From the cell containing the given text, extract its center point as [x, y] coordinate. 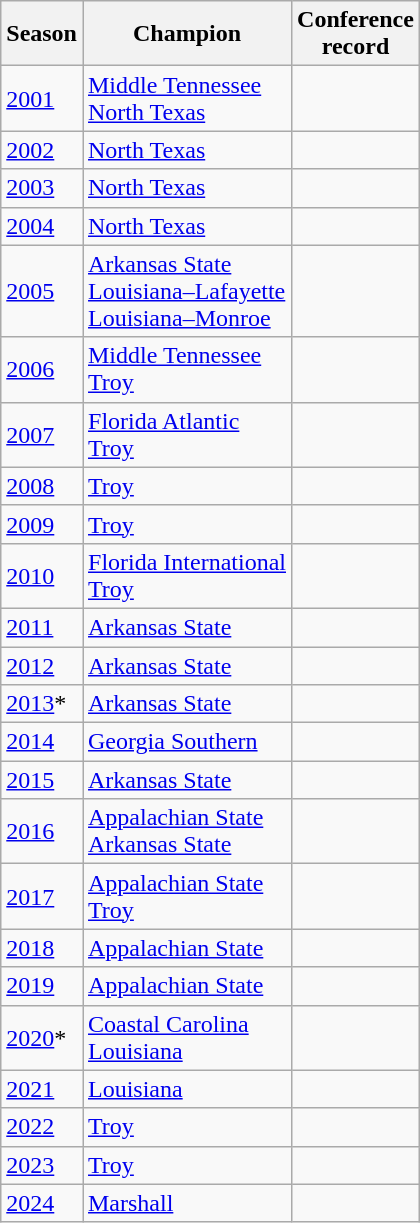
2024 [42, 1203]
2009 [42, 524]
Coastal CarolinaLouisiana [186, 1038]
2002 [42, 150]
2005 [42, 291]
2007 [42, 434]
2015 [42, 780]
2008 [42, 486]
Middle TennesseeTroy [186, 370]
2004 [42, 226]
Arkansas StateLouisiana–LafayetteLouisiana–Monroe [186, 291]
2013* [42, 704]
2017 [42, 896]
2012 [42, 665]
2020* [42, 1038]
Middle TennesseeNorth Texas [186, 98]
2001 [42, 98]
Florida AtlanticTroy [186, 434]
Appalachian StateTroy [186, 896]
Louisiana [186, 1089]
2011 [42, 627]
2023 [42, 1165]
Georgia Southern [186, 742]
2003 [42, 188]
2019 [42, 986]
Marshall [186, 1203]
2016 [42, 832]
2022 [42, 1127]
Champion [186, 34]
Conferencerecord [356, 34]
2018 [42, 948]
2014 [42, 742]
Appalachian StateArkansas State [186, 832]
Florida InternationalTroy [186, 576]
2021 [42, 1089]
2010 [42, 576]
2006 [42, 370]
Season [42, 34]
